Provide the (X, Y) coordinate of the cell's center where the given text is located.  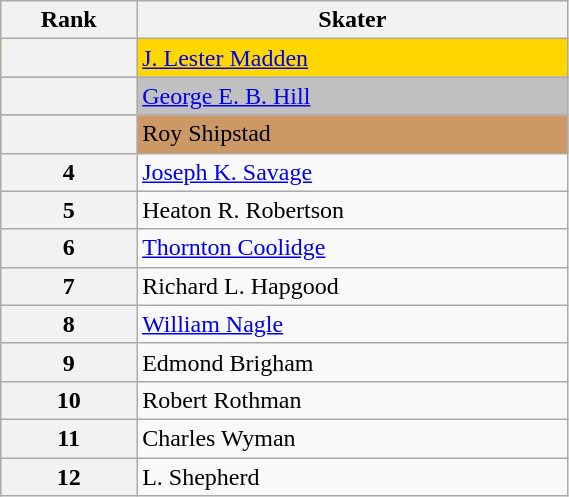
L. Shepherd (352, 477)
George E. B. Hill (352, 96)
6 (69, 248)
7 (69, 286)
5 (69, 210)
Skater (352, 20)
Joseph K. Savage (352, 172)
Robert Rothman (352, 400)
Thornton Coolidge (352, 248)
10 (69, 400)
Heaton R. Robertson (352, 210)
11 (69, 438)
J. Lester Madden (352, 58)
Richard L. Hapgood (352, 286)
Roy Shipstad (352, 134)
12 (69, 477)
Edmond Brigham (352, 362)
William Nagle (352, 324)
9 (69, 362)
4 (69, 172)
Rank (69, 20)
8 (69, 324)
Charles Wyman (352, 438)
